Find where the given text appears and provide that cell's center as (X, Y) coordinate. 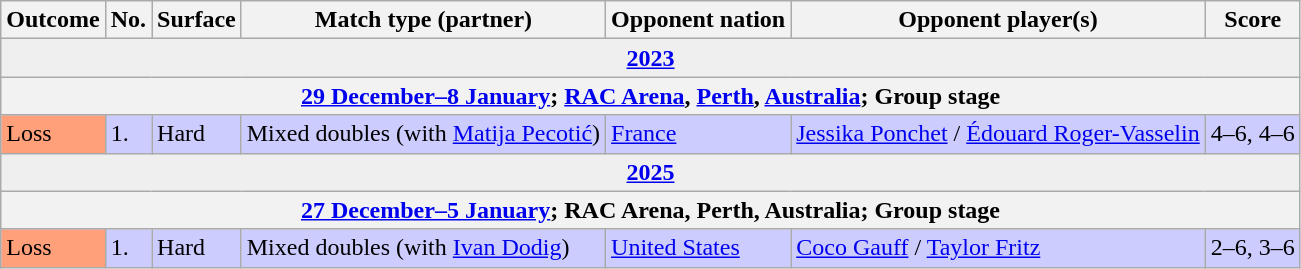
2–6, 3–6 (1252, 248)
Outcome (53, 20)
No. (128, 20)
Match type (partner) (423, 20)
Jessika Ponchet / Édouard Roger-Vasselin (998, 134)
2023 (651, 58)
27 December–5 January; RAC Arena, Perth, Australia; Group stage (651, 210)
Mixed doubles (with Ivan Dodig) (423, 248)
29 December–8 January; RAC Arena, Perth, Australia; Group stage (651, 96)
Coco Gauff / Taylor Fritz (998, 248)
United States (698, 248)
Surface (197, 20)
France (698, 134)
Opponent player(s) (998, 20)
Mixed doubles (with Matija Pecotić) (423, 134)
2025 (651, 172)
4–6, 4–6 (1252, 134)
Opponent nation (698, 20)
Score (1252, 20)
